Output the (x, y) coordinate of the center of the cell containing the given text.  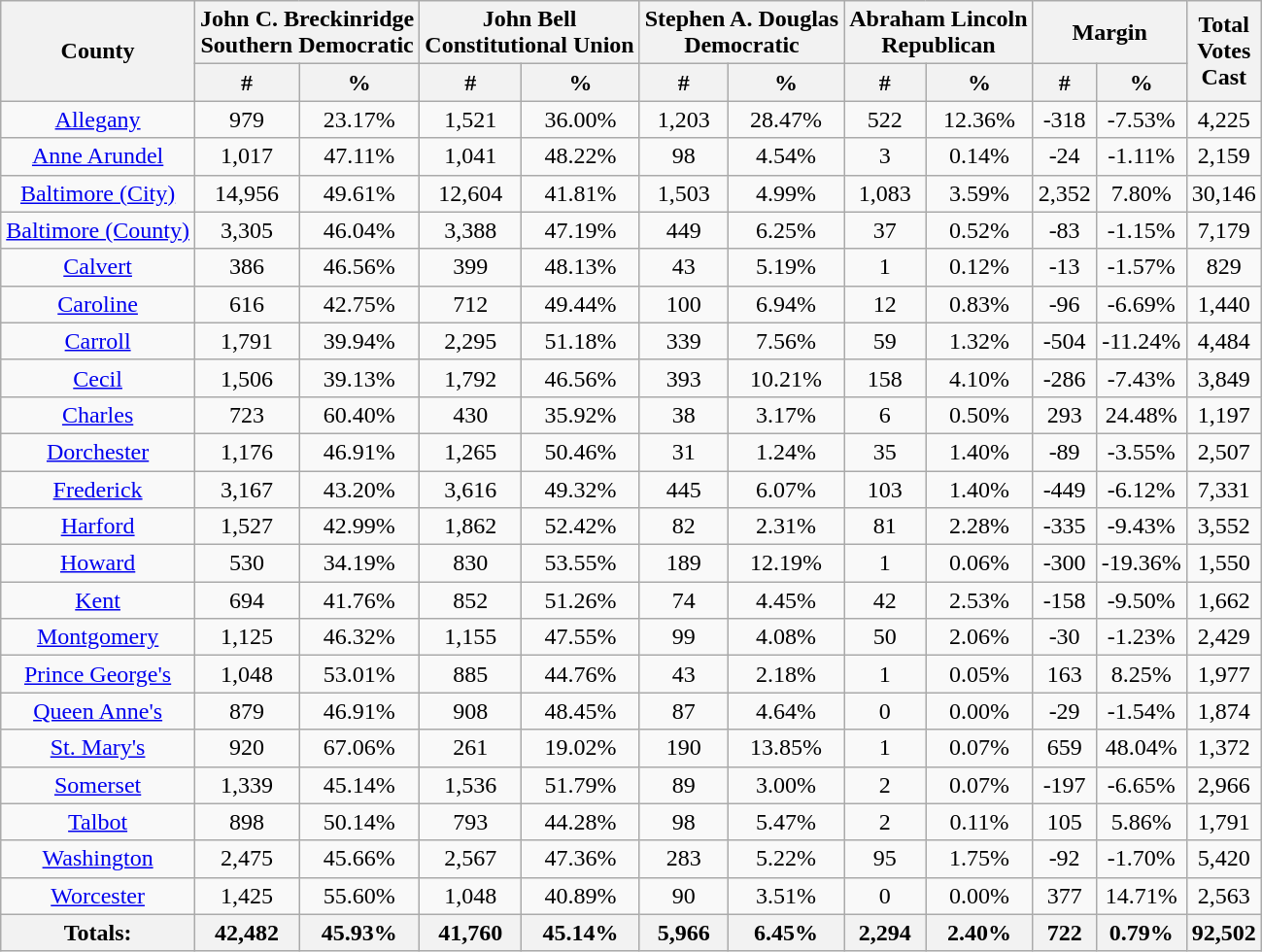
1,527 (247, 527)
2,475 (247, 859)
3,849 (1224, 378)
522 (885, 119)
31 (684, 452)
Margin (1109, 33)
793 (470, 822)
0.06% (979, 563)
47.36% (581, 859)
616 (247, 304)
Baltimore (County) (98, 230)
89 (684, 785)
2,507 (1224, 452)
59 (885, 341)
81 (885, 527)
40.89% (581, 896)
47.19% (581, 230)
-335 (1065, 527)
1,425 (247, 896)
TotalVotesCast (1224, 51)
37 (885, 230)
-318 (1065, 119)
105 (1065, 822)
19.02% (581, 748)
44.28% (581, 822)
0.79% (1141, 933)
County (98, 51)
-1.15% (1141, 230)
36.00% (581, 119)
Caroline (98, 304)
95 (885, 859)
1,662 (1224, 600)
Prince George's (98, 674)
1,203 (684, 119)
Kent (98, 600)
-9.50% (1141, 600)
908 (470, 711)
-504 (1065, 341)
1,536 (470, 785)
386 (247, 267)
6.94% (785, 304)
35 (885, 452)
1,503 (684, 193)
39.94% (359, 341)
4,225 (1224, 119)
John BellConstitutional Union (529, 33)
8.25% (1141, 674)
45.66% (359, 859)
38 (684, 415)
49.32% (581, 489)
1,792 (470, 378)
51.79% (581, 785)
4.45% (785, 600)
John C. BreckinridgeSouthern Democratic (307, 33)
5,420 (1224, 859)
Queen Anne's (98, 711)
4.64% (785, 711)
2.28% (979, 527)
-96 (1065, 304)
3,305 (247, 230)
41,760 (470, 933)
-449 (1065, 489)
Dorchester (98, 452)
-7.43% (1141, 378)
3 (885, 156)
261 (470, 748)
100 (684, 304)
30,146 (1224, 193)
445 (684, 489)
-1.54% (1141, 711)
1.75% (979, 859)
55.60% (359, 896)
103 (885, 489)
12 (885, 304)
23.17% (359, 119)
-92 (1065, 859)
0.12% (979, 267)
53.01% (359, 674)
158 (885, 378)
852 (470, 600)
283 (684, 859)
12.19% (785, 563)
5.19% (785, 267)
42.75% (359, 304)
Carroll (98, 341)
12.36% (979, 119)
7.56% (785, 341)
189 (684, 563)
1.32% (979, 341)
44.76% (581, 674)
-29 (1065, 711)
49.44% (581, 304)
3.51% (785, 896)
-19.36% (1141, 563)
723 (247, 415)
Anne Arundel (98, 156)
-89 (1065, 452)
Baltimore (City) (98, 193)
51.26% (581, 600)
1,155 (470, 637)
14,956 (247, 193)
-300 (1065, 563)
339 (684, 341)
293 (1065, 415)
1,550 (1224, 563)
1,440 (1224, 304)
-13 (1065, 267)
-6.65% (1141, 785)
-197 (1065, 785)
12,604 (470, 193)
879 (247, 711)
10.21% (785, 378)
53.55% (581, 563)
-286 (1065, 378)
7,179 (1224, 230)
50 (885, 637)
829 (1224, 267)
898 (247, 822)
99 (684, 637)
7,331 (1224, 489)
393 (684, 378)
82 (684, 527)
35.92% (581, 415)
49.61% (359, 193)
1,862 (470, 527)
St. Mary's (98, 748)
163 (1065, 674)
-6.12% (1141, 489)
3,167 (247, 489)
1,977 (1224, 674)
1,874 (1224, 711)
46.32% (359, 637)
399 (470, 267)
5.47% (785, 822)
694 (247, 600)
87 (684, 711)
-9.43% (1141, 527)
6.25% (785, 230)
4.99% (785, 193)
0.11% (979, 822)
3,388 (470, 230)
0.83% (979, 304)
-1.23% (1141, 637)
1,176 (247, 452)
-6.69% (1141, 304)
659 (1065, 748)
2,567 (470, 859)
2,352 (1065, 193)
6.07% (785, 489)
2,429 (1224, 637)
-11.24% (1141, 341)
90 (684, 896)
1,521 (470, 119)
43.20% (359, 489)
0.52% (979, 230)
2,159 (1224, 156)
92,502 (1224, 933)
42.99% (359, 527)
-30 (1065, 637)
-3.55% (1141, 452)
39.13% (359, 378)
377 (1065, 896)
2.18% (785, 674)
430 (470, 415)
42 (885, 600)
1,041 (470, 156)
-1.57% (1141, 267)
Washington (98, 859)
50.14% (359, 822)
Cecil (98, 378)
50.46% (581, 452)
7.80% (1141, 193)
Allegany (98, 119)
-7.53% (1141, 119)
2.40% (979, 933)
74 (684, 600)
Worcester (98, 896)
2,295 (470, 341)
2,563 (1224, 896)
48.22% (581, 156)
24.48% (1141, 415)
51.18% (581, 341)
Calvert (98, 267)
Talbot (98, 822)
2,966 (1224, 785)
48.04% (1141, 748)
41.81% (581, 193)
1,197 (1224, 415)
449 (684, 230)
885 (470, 674)
1,339 (247, 785)
-83 (1065, 230)
3.17% (785, 415)
41.76% (359, 600)
712 (470, 304)
0.50% (979, 415)
6.45% (785, 933)
5.22% (785, 859)
Stephen A. DouglasDemocratic (741, 33)
-1.70% (1141, 859)
2.06% (979, 637)
67.06% (359, 748)
0.14% (979, 156)
1,083 (885, 193)
52.42% (581, 527)
Howard (98, 563)
45.93% (359, 933)
48.45% (581, 711)
6 (885, 415)
Frederick (98, 489)
920 (247, 748)
Abraham LincolnRepublican (938, 33)
830 (470, 563)
5,966 (684, 933)
1,265 (470, 452)
4.10% (979, 378)
46.04% (359, 230)
3,552 (1224, 527)
722 (1065, 933)
Montgomery (98, 637)
Charles (98, 415)
-1.11% (1141, 156)
2,294 (885, 933)
4.08% (785, 637)
47.55% (581, 637)
Totals: (98, 933)
Harford (98, 527)
28.47% (785, 119)
3.59% (979, 193)
13.85% (785, 748)
1,372 (1224, 748)
2.53% (979, 600)
0.05% (979, 674)
Somerset (98, 785)
1,017 (247, 156)
1,506 (247, 378)
-158 (1065, 600)
530 (247, 563)
14.71% (1141, 896)
5.86% (1141, 822)
48.13% (581, 267)
190 (684, 748)
3,616 (470, 489)
-24 (1065, 156)
47.11% (359, 156)
4,484 (1224, 341)
4.54% (785, 156)
1.24% (785, 452)
2.31% (785, 527)
60.40% (359, 415)
1,125 (247, 637)
3.00% (785, 785)
34.19% (359, 563)
979 (247, 119)
42,482 (247, 933)
